Output the (X, Y) coordinate of the center of the cell containing the given text.  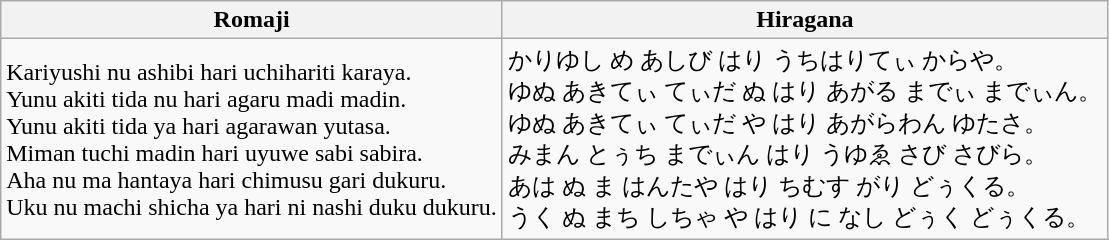
Romaji (252, 20)
Hiragana (804, 20)
